Output the [x, y] coordinate of the center of the cell containing the given text.  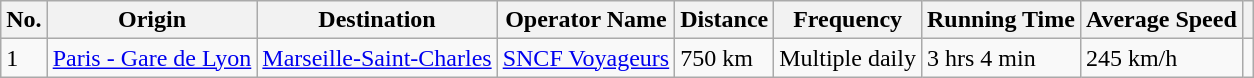
Average Speed [1161, 20]
Origin [152, 20]
No. [24, 20]
750 km [724, 58]
Paris - Gare de Lyon [152, 58]
1 [24, 58]
Frequency [848, 20]
Multiple daily [848, 58]
Operator Name [586, 20]
SNCF Voyageurs [586, 58]
Marseille-Saint-Charles [377, 58]
3 hrs 4 min [1000, 58]
Running Time [1000, 20]
Destination [377, 20]
Distance [724, 20]
245 km/h [1161, 58]
